Return [X, Y] of the center of cell containing provided text 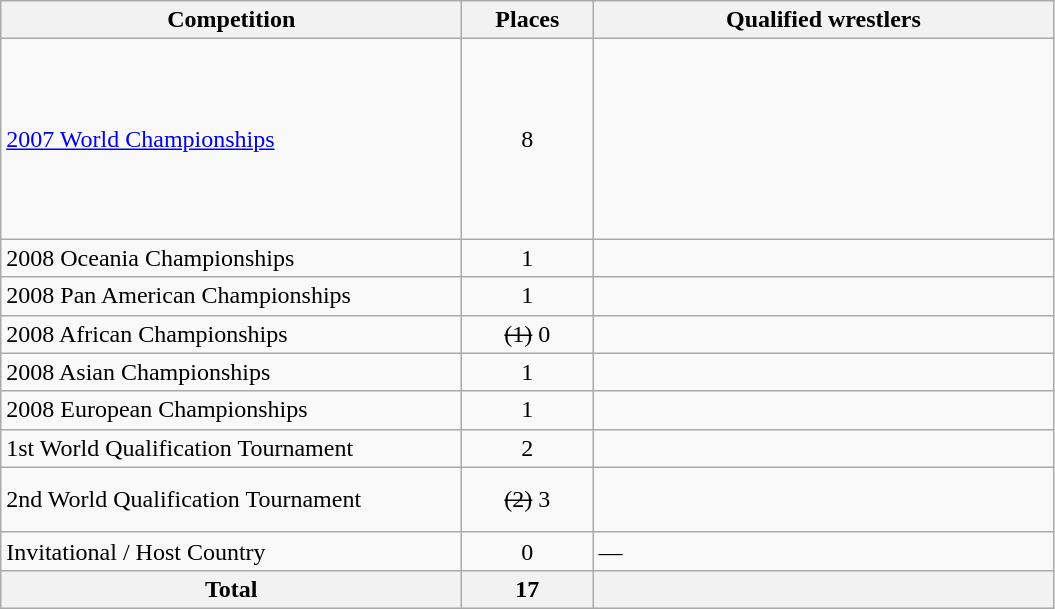
2008 Asian Championships [232, 372]
(2) 3 [528, 500]
Invitational / Host Country [232, 551]
— [824, 551]
0 [528, 551]
1st World Qualification Tournament [232, 448]
Total [232, 589]
2008 European Championships [232, 410]
Places [528, 20]
2008 Pan American Championships [232, 296]
8 [528, 139]
2 [528, 448]
(1) 0 [528, 334]
Competition [232, 20]
2nd World Qualification Tournament [232, 500]
2008 Oceania Championships [232, 258]
2007 World Championships [232, 139]
2008 African Championships [232, 334]
17 [528, 589]
Qualified wrestlers [824, 20]
